Locate the cell with the specified text and output its (X, Y) center coordinate. 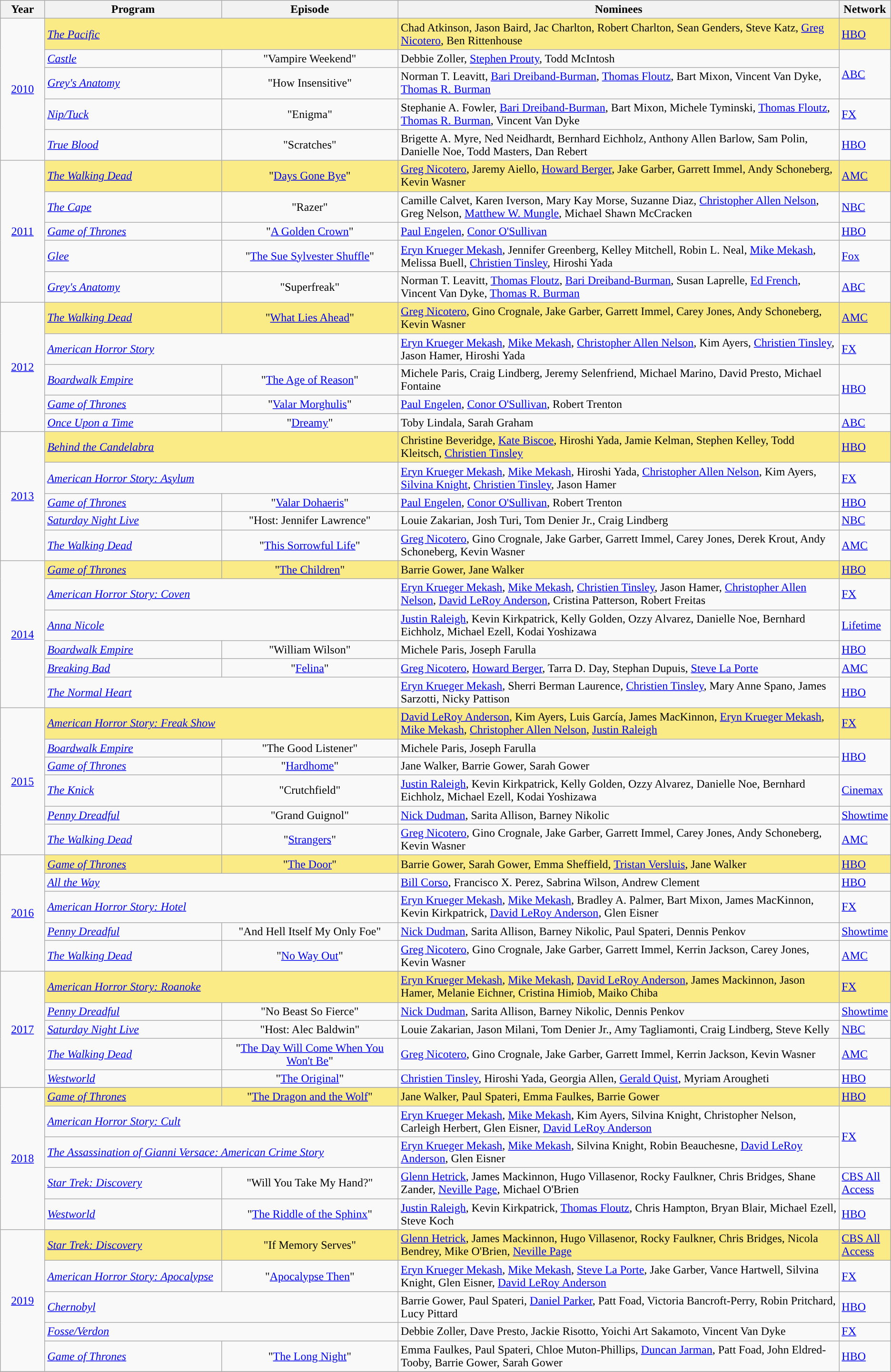
"Hardhome" (309, 766)
"And Hell Itself My Only Foe" (309, 931)
"The Door" (309, 864)
"Vampire Weekend" (309, 59)
American Horror Story: Apocalypse (133, 1276)
Eryn Krueger Mekash, Mike Mekash, Christien Tinsley, Jason Hamer, Christopher Allen Nelson, David LeRoy Anderson, Cristina Patterson, Robert Freitas (619, 594)
"No Way Out" (309, 956)
Greg Nicotero, Gino Crognale, Jake Garber, Garrett Immel, Kerrin Jackson, Carey Jones, Kevin Wasner (619, 956)
Paul Engelen, Conor O'Sullivan (619, 231)
Barrie Gower, Jane Walker (619, 570)
"The Original" (309, 1078)
"A Golden Crown" (309, 231)
"Apocalypse Then" (309, 1276)
"The Day Will Come When You Won't Be" (309, 1054)
Fosse/Verdon (222, 1332)
Eryn Krueger Mekash, Mike Mekash, Hiroshi Yada, Christopher Allen Nelson, Kim Ayers, Silvina Knight, Christien Tinsley, Jason Hamer (619, 478)
2019 (23, 1301)
"Strangers" (309, 839)
The Assassination of Gianni Versace: American Crime Story (222, 1153)
Eryn Krueger Mekash, Mike Mekash, Bradley A. Palmer, Bart Mixon, James MacKinnon, Kevin Kirkpatrick, David LeRoy Anderson, Glen Eisner (619, 907)
Program (133, 10)
"The Long Night" (309, 1356)
"Host: Jennifer Lawrence" (309, 521)
Debbie Zoller, Stephen Prouty, Todd McIntosh (619, 59)
American Horror Story: Hotel (222, 907)
The Cape (133, 207)
Barrie Gower, Paul Spateri, Daniel Parker, Patt Foad, Victoria Bancroft-Perry, Robin Pritchard, Lucy Pittard (619, 1307)
Toby Lindala, Sarah Graham (619, 423)
Nick Dudman, Sarita Allison, Barney Nikolic, Paul Spateri, Dennis Penkov (619, 931)
American Horror Story: Freak Show (222, 723)
Christine Beveridge, Kate Biscoe, Hiroshi Yada, Jamie Kelman, Stephen Kelley, Todd Kleitsch, Christien Tinsley (619, 447)
American Horror Story: Cult (222, 1121)
"If Memory Serves" (309, 1245)
"Felina" (309, 668)
Once Upon a Time (133, 423)
2018 (23, 1158)
"No Beast So Fierce" (309, 1011)
Network (865, 10)
American Horror Story (222, 348)
2017 (23, 1029)
The Knick (133, 791)
American Horror Story: Asylum (222, 478)
Nick Dudman, Sarita Allison, Barney Nikolic (619, 815)
2013 (23, 496)
True Blood (133, 145)
Glenn Hetrick, James Mackinnon, Hugo Villasenor, Rocky Faulkner, Chris Bridges, Nicola Bendrey, Mike O'Brien, Neville Page (619, 1245)
Eryn Krueger Mekash, Sherri Berman Laurence, Christien Tinsley, Mary Anne Spano, James Sarzotti, Nicky Pattison (619, 692)
"Valar Morghulis" (309, 405)
Eryn Krueger Mekash, Mike Mekash, Silvina Knight, Robin Beauchesne, David LeRoy Anderson, Glen Eisner (619, 1153)
Fox (865, 256)
Emma Faulkes, Paul Spateri, Chloe Muton-Phillips, Duncan Jarman, Patt Foad, John Eldred-Tooby, Barrie Gower, Sarah Gower (619, 1356)
Jane Walker, Barrie Gower, Sarah Gower (619, 766)
Norman T. Leavitt, Bari Dreiband-Burman, Thomas Floutz, Bart Mixon, Vincent Van Dyke, Thomas R. Burman (619, 83)
Greg Nicotero, Gino Crognale, Jake Garber, Garrett Immel, Kerrin Jackson, Kevin Wasner (619, 1054)
Lifetime (865, 625)
American Horror Story: Roanoke (222, 987)
Behind the Candelabra (222, 447)
2015 (23, 781)
"Razer" (309, 207)
Louie Zakarian, Jason Milani, Tom Denier Jr., Amy Tagliamonti, Craig Lindberg, Steve Kelly (619, 1029)
Debbie Zoller, Dave Presto, Jackie Risotto, Yoichi Art Sakamoto, Vincent Van Dyke (619, 1332)
The Normal Heart (222, 692)
"Valar Dohaeris" (309, 503)
Eryn Krueger Mekash, Mike Mekash, Christopher Allen Nelson, Kim Ayers, Christien Tinsley, Jason Hamer, Hiroshi Yada (619, 348)
Castle (133, 59)
"The Children" (309, 570)
"Dreamy" (309, 423)
Camille Calvet, Karen Iverson, Mary Kay Morse, Suzanne Diaz, Christopher Allen Nelson, Greg Nelson, Matthew W. Mungle, Michael Shawn McCracken (619, 207)
Eryn Krueger Mekash, Mike Mekash, David LeRoy Anderson, James Mackinnon, Jason Hamer, Melanie Eichner, Cristina Himiob, Maiko Chiba (619, 987)
"This Sorrowful Life" (309, 545)
"The Riddle of the Sphinx" (309, 1214)
American Horror Story: Coven (222, 594)
Christien Tinsley, Hiroshi Yada, Georgia Allen, Gerald Quist, Myriam Arougheti (619, 1078)
Stephanie A. Fowler, Bari Dreiband-Burman, Bart Mixon, Michele Tyminski, Thomas Floutz, Thomas R. Burman, Vincent Van Dyke (619, 114)
"Host: Alec Baldwin" (309, 1029)
2010 (23, 89)
Year (23, 10)
Breaking Bad (133, 668)
Chad Atkinson, Jason Baird, Jac Charlton, Robert Charlton, Sean Genders, Steve Katz, Greg Nicotero, Ben Rittenhouse (619, 34)
Nick Dudman, Sarita Allison, Barney Nikolic, Dennis Penkov (619, 1011)
All the Way (222, 882)
Glenn Hetrick, James Mackinnon, Hugo Villasenor, Rocky Faulkner, Chris Bridges, Shane Zander, Neville Page, Michael O'Brien (619, 1183)
The Pacific (222, 34)
David LeRoy Anderson, Kim Ayers, Luis García, James MacKinnon, Eryn Krueger Mekash, Mike Mekash, Christopher Allen Nelson, Justin Raleigh (619, 723)
2016 (23, 913)
Michele Paris, Craig Lindberg, Jeremy Selenfriend, Michael Marino, David Presto, Michael Fontaine (619, 380)
Eryn Krueger Mekash, Mike Mekash, Steve La Porte, Jake Garber, Vance Hartwell, Silvina Knight, Glen Eisner, David LeRoy Anderson (619, 1276)
"Days Gone Bye" (309, 176)
"What Lies Ahead" (309, 318)
"Scratches" (309, 145)
"Enigma" (309, 114)
2014 (23, 634)
Eryn Krueger Mekash, Jennifer Greenberg, Kelley Mitchell, Robin L. Neal, Mike Mekash, Melissa Buell, Christien Tinsley, Hiroshi Yada (619, 256)
"The Good Listener" (309, 748)
Greg Nicotero, Jaremy Aiello, Howard Berger, Jake Garber, Garrett Immel, Andy Schoneberg, Kevin Wasner (619, 176)
"William Wilson" (309, 650)
2012 (23, 366)
Jane Walker, Paul Spateri, Emma Faulkes, Barrie Gower (619, 1096)
2011 (23, 231)
Greg Nicotero, Howard Berger, Tarra D. Day, Stephan Dupuis, Steve La Porte (619, 668)
"The Dragon and the Wolf" (309, 1096)
Greg Nicotero, Gino Crognale, Jake Garber, Garrett Immel, Carey Jones, Derek Krout, Andy Schoneberg, Kevin Wasner (619, 545)
"Crutchfield" (309, 791)
Barrie Gower, Sarah Gower, Emma Sheffield, Tristan Versluis, Jane Walker (619, 864)
Justin Raleigh, Kevin Kirkpatrick, Thomas Floutz, Chris Hampton, Bryan Blair, Michael Ezell, Steve Koch (619, 1214)
Eryn Krueger Mekash, Mike Mekash, Kim Ayers, Silvina Knight, Christopher Nelson, Carleigh Herbert, Glen Eisner, David LeRoy Anderson (619, 1121)
Episode (309, 10)
Glee (133, 256)
Nominees (619, 10)
"The Sue Sylvester Shuffle" (309, 256)
Bill Corso, Francisco X. Perez, Sabrina Wilson, Andrew Clement (619, 882)
"Superfreak" (309, 286)
Chernobyl (222, 1307)
Anna Nicole (222, 625)
"Will You Take My Hand?" (309, 1183)
Louie Zakarian, Josh Turi, Tom Denier Jr., Craig Lindberg (619, 521)
Brigette A. Myre, Ned Neidhardt, Bernhard Eichholz, Anthony Allen Barlow, Sam Polin, Danielle Noe, Todd Masters, Dan Rebert (619, 145)
Cinemax (865, 791)
"The Age of Reason" (309, 380)
Norman T. Leavitt, Thomas Floutz, Bari Dreiband-Burman, Susan Laprelle, Ed French, Vincent Van Dyke, Thomas R. Burman (619, 286)
"How Insensitive" (309, 83)
Nip/Tuck (133, 114)
"Grand Guignol" (309, 815)
